Provide the (x, y) coordinate of the cell's center where the given text is located.  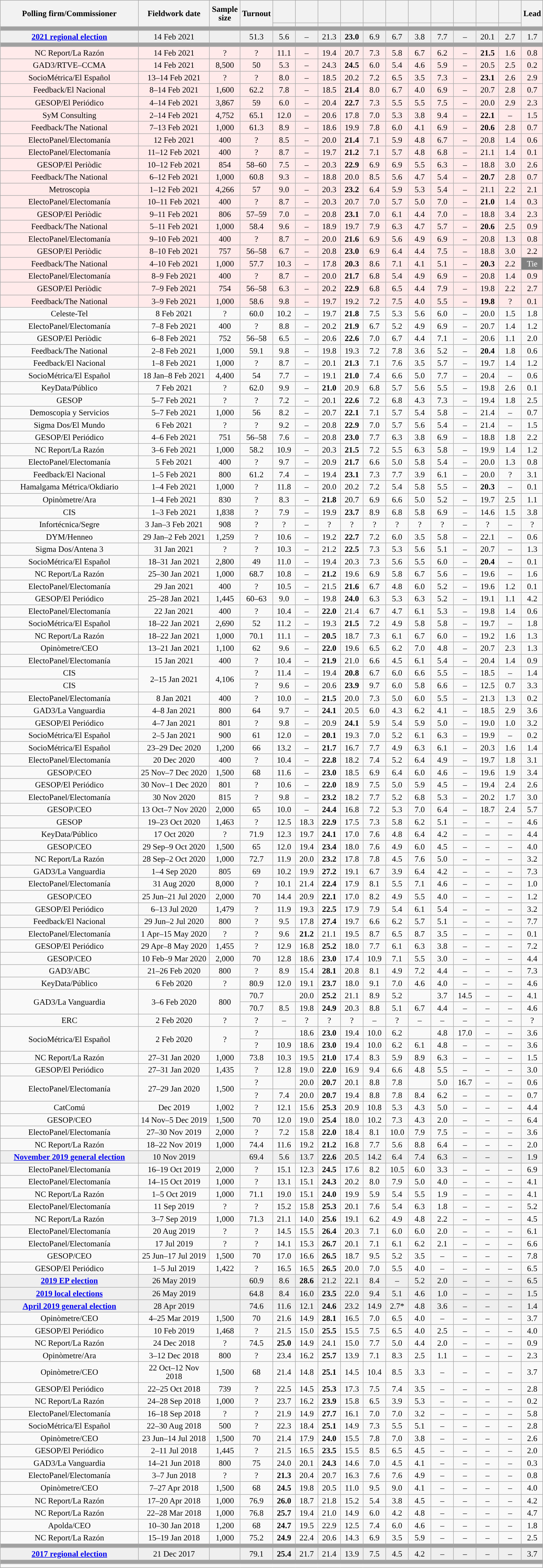
3–9 Feb 2021 (174, 301)
76.9 (257, 1500)
14.8 (307, 1372)
22.8 (329, 760)
3–7 Sep 2019 (174, 1219)
16.1 (352, 1413)
9–11 Feb 2021 (174, 214)
4–14 Feb 2021 (174, 103)
10 Nov 2019 (174, 1157)
4–8 Jan 2021 (174, 711)
73.8 (257, 1058)
17.5 (352, 822)
27.2 (329, 872)
751 (225, 437)
908 (225, 524)
24–28 Sep 2018 (174, 1401)
25 Jun–21 Jul 2020 (174, 896)
79.1 (257, 1554)
22–25 Oct 2018 (174, 1389)
27–30 Nov 2019 (174, 1132)
71.3 (257, 1219)
28.6 (307, 1281)
27.7 (329, 1413)
25.0 (284, 1343)
9.2 (284, 425)
2019 local elections (70, 1294)
57.7 (257, 264)
2021 regional election (70, 37)
April 2019 general election (70, 1306)
GAD3/RTVE–CCMA (70, 65)
15–19 Jan 2018 (174, 1538)
6 Feb 2021 (174, 425)
69.4 (257, 1157)
1,479 (225, 909)
70.1 (257, 636)
2–8 Feb 2021 (174, 351)
854 (225, 165)
15 Jan 2021 (174, 660)
1,259 (225, 536)
68.7 (257, 574)
1,435 (225, 1070)
3–6 Feb 2020 (174, 1002)
14–21 Jun 2018 (174, 1463)
Demoscopia y Servicios (70, 413)
10 Feb–9 Mar 2020 (174, 959)
9.3 (284, 177)
3–7 Jun 2018 (174, 1476)
15.6 (307, 1107)
8–10 Feb 2021 (174, 252)
1–5 Oct 2019 (174, 1194)
11 Sep 2019 (174, 1207)
19–23 Oct 2020 (174, 822)
13–21 Jan 2021 (174, 648)
62.0 (257, 388)
1,600 (225, 90)
58.6 (257, 301)
4–25 Mar 2019 (174, 1318)
6–8 Feb 2021 (174, 338)
6–13 Jul 2020 (174, 909)
28 Apr 2019 (174, 1306)
2–15 Jan 2021 (174, 679)
739 (225, 1389)
29 Apr–8 May 2020 (174, 946)
62 (257, 648)
1–5 Jul 2019 (174, 1269)
1–8 Feb 2021 (174, 363)
29 Jun–2 Jul 2020 (174, 922)
Hamalgama Métrica/Okdiario (70, 487)
27.4 (329, 922)
52 (257, 624)
10–11 Feb 2021 (174, 202)
14.4 (284, 896)
1,002 (225, 1107)
18–22 Nov 2019 (174, 1145)
14.3 (352, 1538)
65.1 (257, 115)
7–27 Apr 2018 (174, 1488)
500 (225, 1426)
830 (225, 500)
26.7 (329, 1243)
57–59 (257, 214)
Turnout (257, 14)
18 Jan–8 Feb 2021 (174, 376)
4,752 (225, 115)
3–12 Dec 2018 (174, 1355)
16.0 (307, 1294)
24.6 (329, 1306)
5 Feb 2021 (174, 463)
13–14 Feb 2021 (174, 78)
1,463 (225, 822)
6–12 Feb 2021 (174, 177)
2,690 (225, 624)
752 (225, 338)
17.3 (352, 1389)
9.9 (284, 388)
Dec 2019 (174, 1107)
Polling firm/Commissioner (70, 14)
Apolda/CEO (70, 1525)
31 Aug 2020 (174, 884)
16.9 (352, 1070)
Sigma Dos/El Mundo (70, 425)
2,800 (225, 562)
17–20 Apr 2018 (174, 1500)
1–12 Feb 2021 (174, 189)
11.8 (284, 487)
1,422 (225, 1269)
7–8 Feb 2021 (174, 326)
29 Jan–2 Feb 2021 (174, 536)
1 Apr–15 May 2020 (174, 934)
80.9 (257, 983)
58.4 (257, 227)
23 Jun–14 Jul 2018 (174, 1439)
16.6 (307, 1256)
13 Oct–7 Nov 2020 (174, 810)
Lead (532, 14)
20 Aug 2019 (174, 1231)
2019 EP election (70, 1281)
64 (257, 711)
1,468 (225, 1330)
1–3 Feb 2021 (174, 512)
60–63 (257, 599)
71.9 (257, 835)
Fieldwork date (174, 14)
24 Dec 2018 (174, 1343)
25–30 Jan 2021 (174, 574)
3 Jan–3 Feb 2021 (174, 524)
10 Feb 2019 (174, 1330)
4–7 Jan 2021 (174, 723)
16–18 Sep 2018 (174, 1413)
71.1 (257, 1194)
November 2019 general election (70, 1157)
9.1 (374, 983)
15.3 (307, 1243)
806 (225, 214)
62.2 (257, 90)
14.1 (284, 1243)
61.2 (257, 475)
2–14 Feb 2021 (174, 115)
2–5 Jan 2021 (174, 735)
Sigma Dos/Antena 3 (70, 549)
8 Jan 2021 (174, 698)
25.5 (329, 1330)
ERC (70, 1020)
59 (257, 103)
28 Sep–2 Oct 2020 (174, 859)
22 Oct–12 Nov 2018 (174, 1372)
64.8 (257, 1294)
13.2 (284, 748)
50 (257, 65)
14 Nov–5 Dec 2019 (174, 1119)
11.2 (284, 624)
4,106 (225, 679)
25–28 Jan 2021 (174, 599)
23–29 Dec 2020 (174, 748)
22 Jan 2021 (174, 611)
7–9 Feb 2021 (174, 289)
2–11 Jul 2018 (174, 1451)
7–13 Feb 2021 (174, 128)
30 Nov–1 Dec 2020 (174, 785)
61.3 (257, 128)
51.3 (257, 37)
10–12 Feb 2021 (174, 165)
29 Jan 2021 (174, 587)
57 (257, 189)
3,867 (225, 103)
5–11 Feb 2021 (174, 227)
815 (225, 797)
22.3 (284, 1426)
22–28 Mar 2018 (174, 1513)
4,400 (225, 376)
74.6 (257, 1306)
18.3 (307, 822)
25 Jun–17 Jul 2019 (174, 1256)
60.0 (257, 313)
8,500 (225, 65)
14–15 Oct 2019 (174, 1182)
69 (257, 872)
17 Oct 2020 (174, 835)
20 Dec 2020 (174, 760)
7 Feb 2021 (174, 388)
21 Dec 2017 (174, 1554)
2017 regional election (70, 1554)
58.2 (257, 450)
15.4 (307, 971)
13.1 (284, 1182)
9–10 Feb 2021 (174, 239)
75 (257, 1463)
8–9 Feb 2021 (174, 276)
8 Feb 2021 (174, 313)
Tie (532, 264)
6 Feb 2020 (174, 983)
25.6 (329, 1219)
1–5 Feb 2021 (174, 475)
1,455 (225, 946)
754 (225, 289)
900 (225, 735)
24.4 (329, 810)
10–30 Jan 2018 (174, 1525)
26.4 (329, 1231)
4–6 Feb 2021 (174, 437)
14.2 (374, 1157)
21–26 Feb 2020 (174, 971)
26.0 (284, 1500)
56 (257, 413)
8,000 (225, 884)
29 Sep–9 Oct 2020 (174, 847)
SyM Consulting (70, 115)
58–60 (257, 165)
8–14 Feb 2021 (174, 90)
11.4 (284, 673)
12.9 (284, 946)
14.0 (307, 1219)
60.9 (257, 1281)
30 Nov 2020 (174, 797)
805 (225, 872)
22–30 Aug 2018 (174, 1426)
49 (257, 562)
76.8 (257, 1513)
1,838 (225, 512)
54 (257, 376)
3–6 Feb 2021 (174, 450)
31 Jan 2021 (174, 549)
75.2 (257, 1538)
CatComú (70, 1107)
17.6 (352, 1170)
Sample size (225, 14)
13.7 (307, 1157)
GAD3/ABC (70, 971)
18–31 Jan 2021 (174, 562)
Metroscopia (70, 189)
1–4 Sep 2020 (174, 872)
Infortécnica/Segre (70, 524)
16–19 Oct 2019 (174, 1170)
27–29 Jan 2020 (174, 1089)
10.1 (284, 884)
Celeste-Tel (70, 313)
4,266 (225, 189)
17 Jul 2019 (174, 1243)
12 Feb 2021 (174, 140)
757 (225, 252)
60.8 (257, 177)
72.7 (257, 859)
25 Nov–7 Dec 2020 (174, 772)
2.7* (397, 1306)
DYM/Henneo (70, 536)
24.7 (284, 1525)
61 (257, 735)
59.1 (257, 351)
66 (257, 748)
16.3 (352, 1476)
74.4 (257, 1145)
74.5 (257, 1343)
11–12 Feb 2021 (174, 152)
4–10 Feb 2021 (174, 264)
1,100 (225, 648)
